Extract the [X, Y] coordinate from the center of the cell holding the provided text.  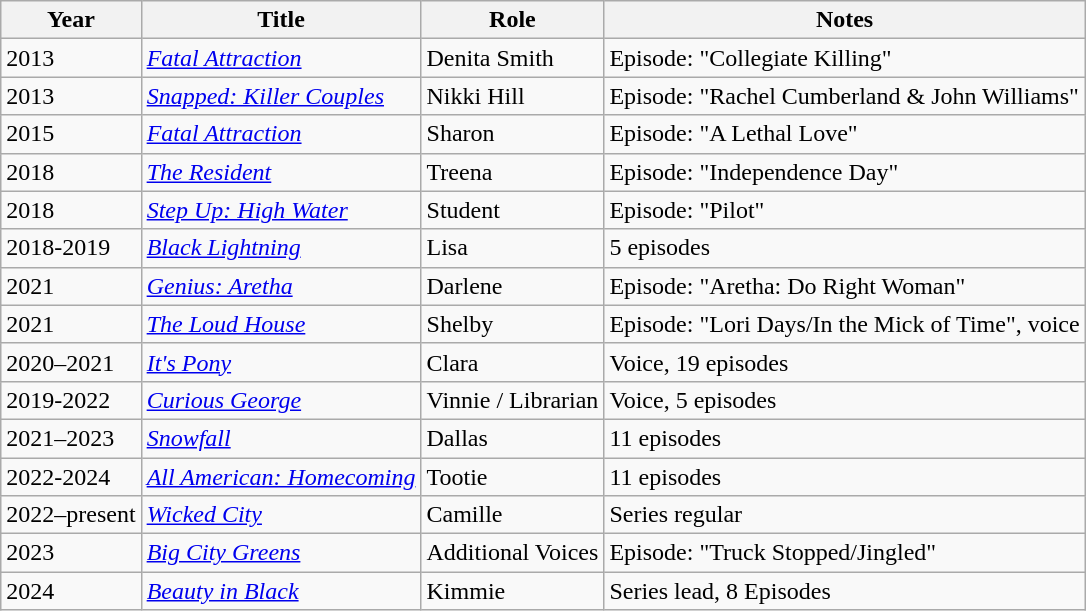
Step Up: High Water [281, 210]
5 episodes [844, 248]
Episode: "Pilot" [844, 210]
The Loud House [281, 324]
2024 [71, 591]
2020–2021 [71, 362]
Big City Greens [281, 553]
Snapped: Killer Couples [281, 96]
Year [71, 20]
Clara [512, 362]
Voice, 5 episodes [844, 400]
Shelby [512, 324]
Episode: "Truck Stopped/Jingled" [844, 553]
Series lead, 8 Episodes [844, 591]
Vinnie / Librarian [512, 400]
Beauty in Black [281, 591]
Black Lightning [281, 248]
Genius: Aretha [281, 286]
Student [512, 210]
2023 [71, 553]
Role [512, 20]
Dallas [512, 438]
Episode: "A Lethal Love" [844, 134]
Nikki Hill [512, 96]
Wicked City [281, 515]
Episode: "Aretha: Do Right Woman" [844, 286]
Title [281, 20]
Episode: "Rachel Cumberland & John Williams" [844, 96]
2022-2024 [71, 477]
Camille [512, 515]
2015 [71, 134]
2022–present [71, 515]
Snowfall [281, 438]
Series regular [844, 515]
Kimmie [512, 591]
2018-2019 [71, 248]
Treena [512, 172]
It's Pony [281, 362]
Episode: "Independence Day" [844, 172]
Denita Smith [512, 58]
All American: Homecoming [281, 477]
Episode: "Collegiate Killing" [844, 58]
Curious George [281, 400]
2019-2022 [71, 400]
Episode: "Lori Days/In the Mick of Time", voice [844, 324]
Notes [844, 20]
Tootie [512, 477]
Darlene [512, 286]
The Resident [281, 172]
2021–2023 [71, 438]
Additional Voices [512, 553]
Sharon [512, 134]
Lisa [512, 248]
Voice, 19 episodes [844, 362]
